Capture the cell that displays the provided text and extract its (X, Y) central coordinate. 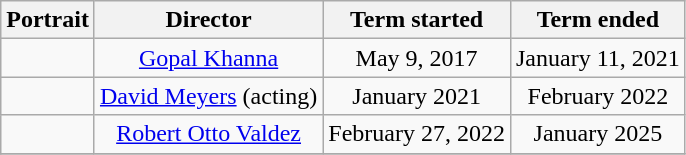
February 2022 (598, 96)
Term ended (598, 20)
David Meyers (acting) (208, 96)
Term started (417, 20)
February 27, 2022 (417, 134)
May 9, 2017 (417, 58)
January 2021 (417, 96)
January 11, 2021 (598, 58)
Portrait (48, 20)
January 2025 (598, 134)
Robert Otto Valdez (208, 134)
Director (208, 20)
Gopal Khanna (208, 58)
